Locate the cell with the specified text and output its (X, Y) center coordinate. 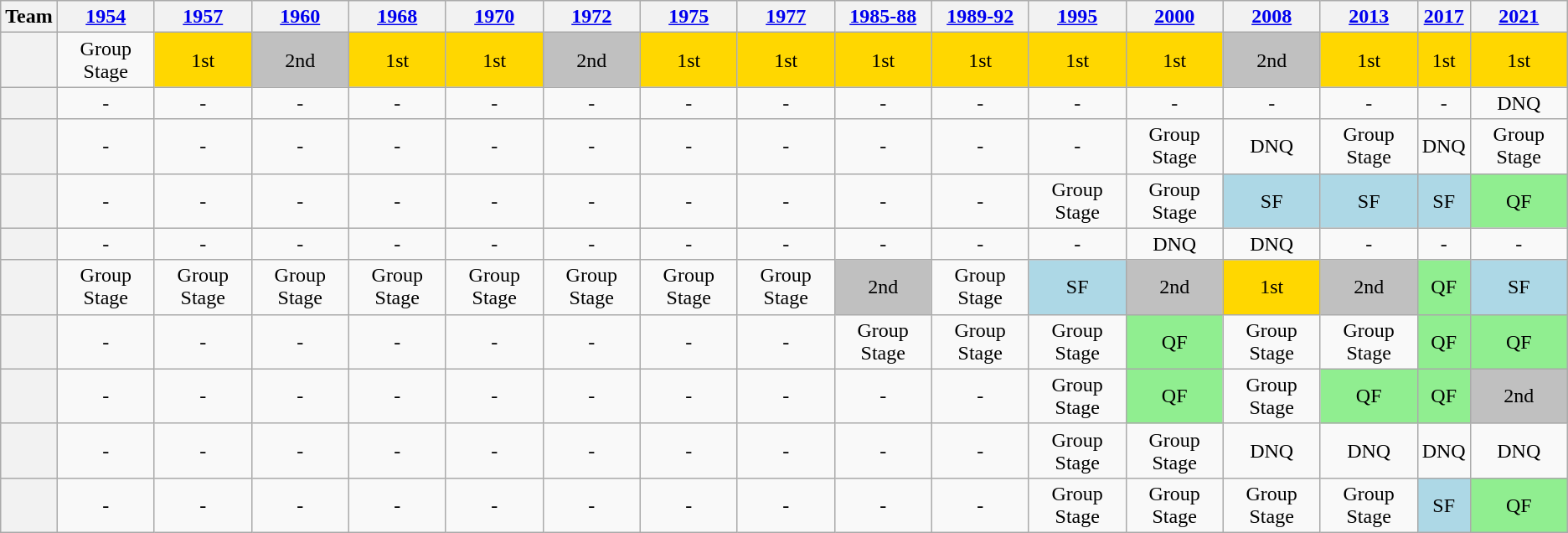
Team (29, 17)
1972 (591, 17)
2017 (1444, 17)
1954 (106, 17)
1977 (786, 17)
2021 (1519, 17)
2008 (1271, 17)
1968 (397, 17)
1960 (300, 17)
2013 (1369, 17)
1975 (689, 17)
1985-88 (883, 17)
1989-92 (980, 17)
1970 (494, 17)
1957 (203, 17)
1995 (1077, 17)
2000 (1174, 17)
